Detect which cell encompasses the target text, then output its [x, y] center coordinate. 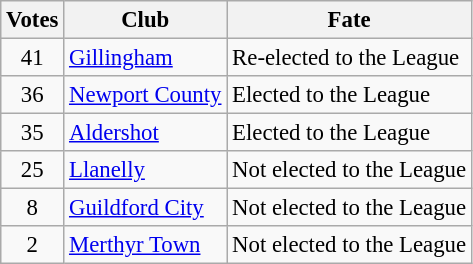
Club [146, 20]
41 [32, 58]
25 [32, 170]
Llanelly [146, 170]
Newport County [146, 95]
Gillingham [146, 58]
8 [32, 208]
35 [32, 133]
Re-elected to the League [350, 58]
Guildford City [146, 208]
Merthyr Town [146, 245]
2 [32, 245]
Aldershot [146, 133]
Votes [32, 20]
Fate [350, 20]
36 [32, 95]
